Capture the cell that displays the provided text and extract its [X, Y] central coordinate. 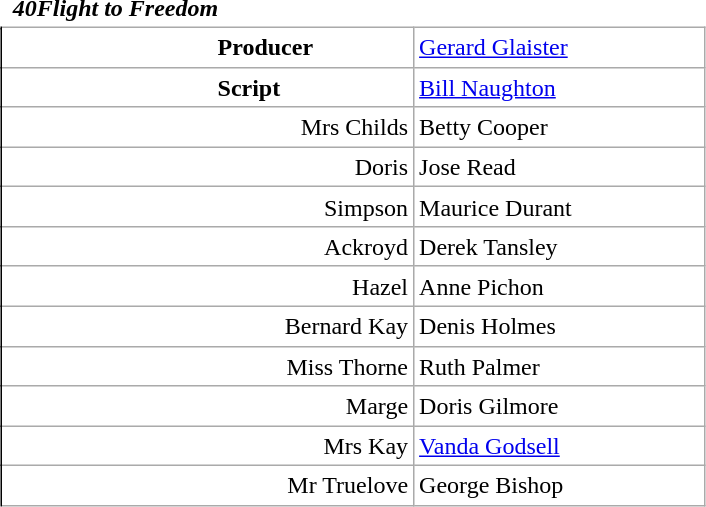
Hazel [208, 286]
Derek Tansley [560, 247]
Anne Pichon [560, 286]
Doris [208, 167]
Denis Holmes [560, 326]
Marge [208, 406]
Vanda Godsell [560, 446]
Mr Truelove [208, 486]
George Bishop [560, 486]
Simpson [208, 207]
Bill Naughton [560, 87]
Bernard Kay [208, 326]
Jose Read [560, 167]
Mrs Childs [208, 127]
Ruth Palmer [560, 366]
Betty Cooper [560, 127]
Ackroyd [208, 247]
Maurice Durant [560, 207]
Gerard Glaister [560, 47]
Miss Thorne [208, 366]
Doris Gilmore [560, 406]
Mrs Kay [208, 446]
Producer [208, 47]
Script [208, 87]
